For the text-containing cell, return its midpoint in (x, y) coordinate format. 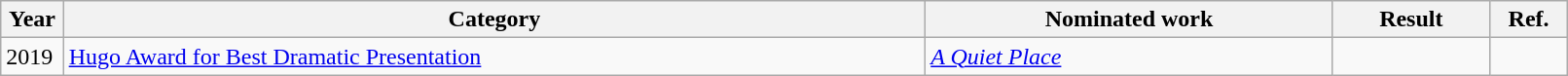
Result (1411, 19)
Year (32, 19)
Category (494, 19)
Ref. (1528, 19)
Nominated work (1129, 19)
Hugo Award for Best Dramatic Presentation (494, 57)
2019 (32, 57)
A Quiet Place (1129, 57)
